Output the [x, y] coordinate of the center of the cell containing the given text.  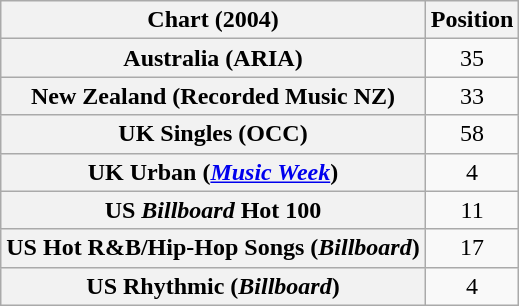
US Hot R&B/Hip-Hop Songs (Billboard) [213, 248]
Chart (2004) [213, 20]
17 [472, 248]
US Billboard Hot 100 [213, 210]
Australia (ARIA) [213, 58]
UK Singles (OCC) [213, 134]
New Zealand (Recorded Music NZ) [213, 96]
US Rhythmic (Billboard) [213, 286]
Position [472, 20]
35 [472, 58]
33 [472, 96]
UK Urban (Music Week) [213, 172]
58 [472, 134]
11 [472, 210]
